Extract the (x, y) coordinate from the center of the cell holding the provided text.  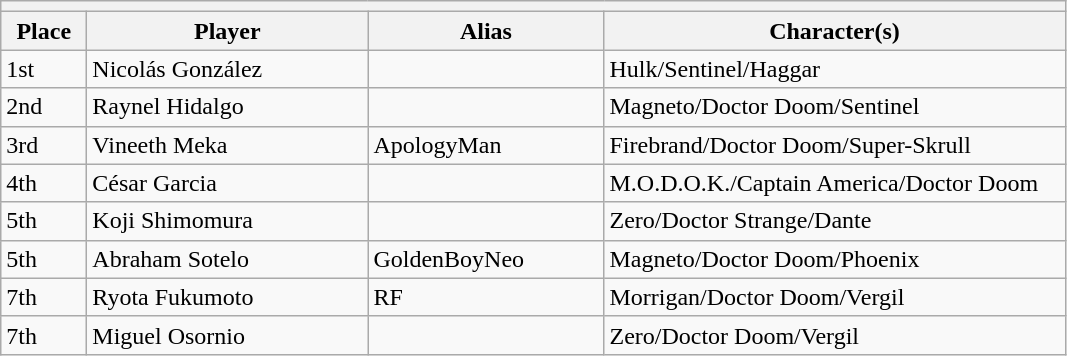
ApologyMan (486, 145)
M.O.D.O.K./Captain America/Doctor Doom (834, 183)
RF (486, 297)
Alias (486, 31)
Magneto/Doctor Doom/Sentinel (834, 107)
Morrigan/Doctor Doom/Vergil (834, 297)
Hulk/Sentinel/Haggar (834, 69)
Nicolás González (228, 69)
2nd (44, 107)
Raynel Hidalgo (228, 107)
Abraham Sotelo (228, 259)
Koji Shimomura (228, 221)
Character(s) (834, 31)
Vineeth Meka (228, 145)
Ryota Fukumoto (228, 297)
Zero/Doctor Doom/Vergil (834, 335)
Zero/Doctor Strange/Dante (834, 221)
Player (228, 31)
Firebrand/Doctor Doom/Super-Skrull (834, 145)
GoldenBoyNeo (486, 259)
Magneto/Doctor Doom/Phoenix (834, 259)
1st (44, 69)
César Garcia (228, 183)
Place (44, 31)
3rd (44, 145)
4th (44, 183)
Miguel Osornio (228, 335)
